Output the [x, y] coordinate of the center of the cell containing the given text.  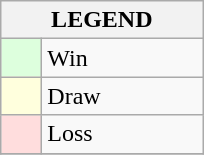
Win [122, 58]
LEGEND [102, 20]
Draw [122, 96]
Loss [122, 134]
